Detect which cell encompasses the target text, then output its [x, y] center coordinate. 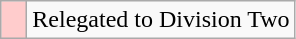
Relegated to Division Two [161, 20]
